Scan for the cell matching the given text and deliver its (x, y) coordinate at center. 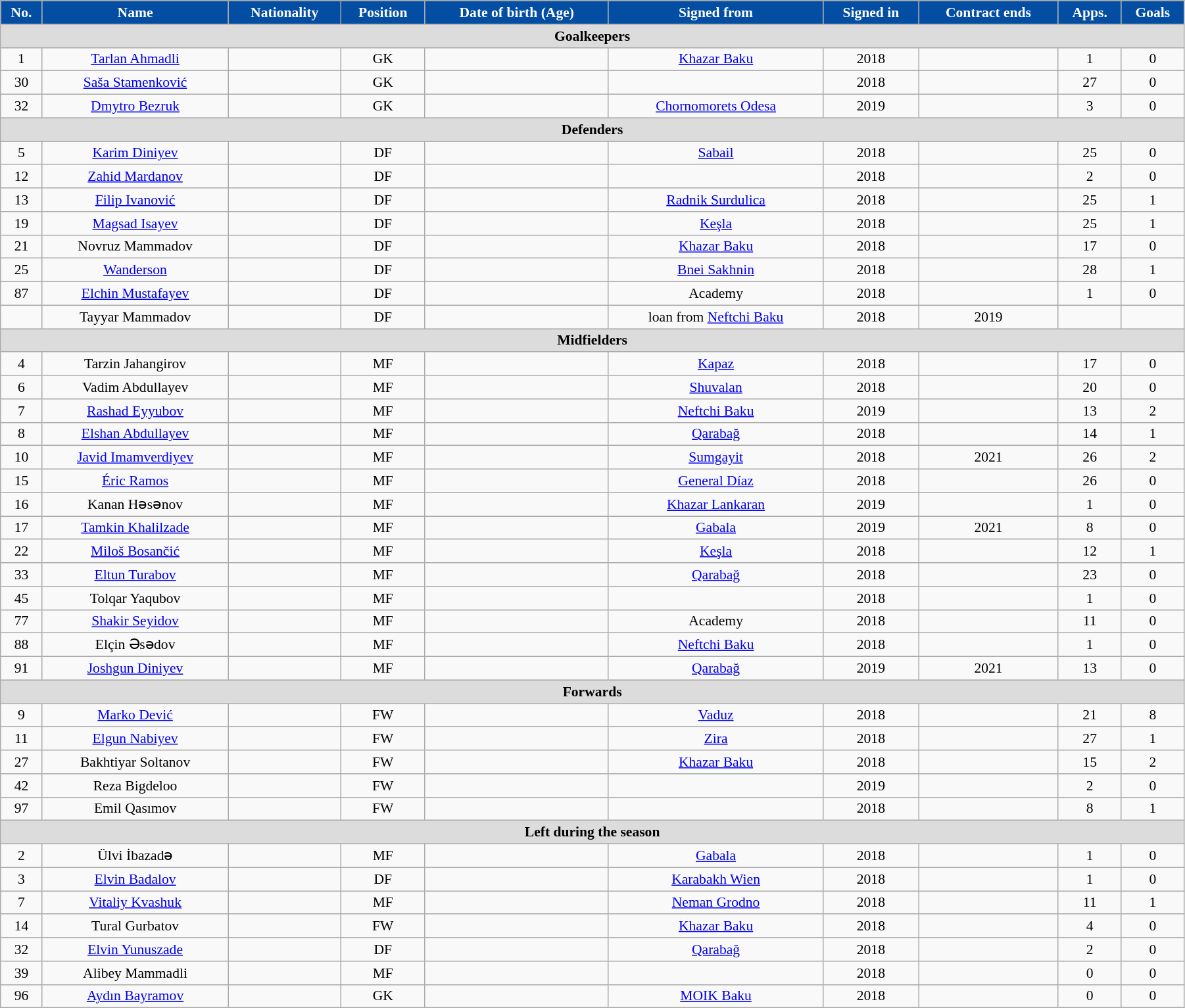
Zira (715, 739)
Signed from (715, 12)
Karim Diniyev (135, 153)
Sumgayit (715, 458)
Shuvalan (715, 387)
Javid Imamverdiyev (135, 458)
Tarzin Jahangirov (135, 364)
Date of birth (Age) (517, 12)
Vitaliy Kvashuk (135, 903)
5 (21, 153)
Filip Ivanović (135, 200)
Tayyar Mammadov (135, 317)
Ülvi İbazadə (135, 856)
Signed in (871, 12)
Tamkin Khalilzade (135, 528)
Forwards (592, 692)
Reza Bigdeloo (135, 786)
Aydın Bayramov (135, 996)
30 (21, 83)
9 (21, 715)
Tural Gurbatov (135, 926)
33 (21, 575)
Elshan Abdullayev (135, 434)
loan from Neftchi Baku (715, 317)
Position (383, 12)
Name (135, 12)
Kapaz (715, 364)
Goalkeepers (592, 36)
88 (21, 645)
Defenders (592, 130)
10 (21, 458)
Elchin Mustafayev (135, 294)
Neman Grodno (715, 903)
Zahid Mardanov (135, 177)
Bakhtiyar Soltanov (135, 762)
22 (21, 552)
Saša Stamenković (135, 83)
97 (21, 809)
Elçin Əsədov (135, 645)
No. (21, 12)
Left during the season (592, 832)
Tolqar Yaqubov (135, 598)
Marko Dević (135, 715)
Bnei Sakhnin (715, 270)
42 (21, 786)
Chornomorets Odesa (715, 107)
Vadim Abdullayev (135, 387)
Sabail (715, 153)
Shakir Seyidov (135, 621)
Wanderson (135, 270)
Novruz Mammadov (135, 247)
Éric Ramos (135, 481)
Elvin Yunuszade (135, 949)
Alibey Mammadli (135, 973)
Radnik Surdulica (715, 200)
Eltun Turabov (135, 575)
Dmytro Bezruk (135, 107)
Emil Qasımov (135, 809)
Vaduz (715, 715)
77 (21, 621)
Kanan Həsənov (135, 504)
45 (21, 598)
Rashad Eyyubov (135, 411)
87 (21, 294)
Khazar Lankaran (715, 504)
19 (21, 224)
Apps. (1090, 12)
Magsad Isayev (135, 224)
Nationality (284, 12)
28 (1090, 270)
20 (1090, 387)
Goals (1152, 12)
96 (21, 996)
General Díaz (715, 481)
23 (1090, 575)
39 (21, 973)
16 (21, 504)
MOIK Baku (715, 996)
91 (21, 669)
Midfielders (592, 341)
Karabakh Wien (715, 879)
Tarlan Ahmadli (135, 59)
Elgun Nabiyev (135, 739)
Miloš Bosančić (135, 552)
Joshgun Diniyev (135, 669)
6 (21, 387)
Contract ends (988, 12)
Elvin Badalov (135, 879)
